From the cell containing the given text, extract its center point as (x, y) coordinate. 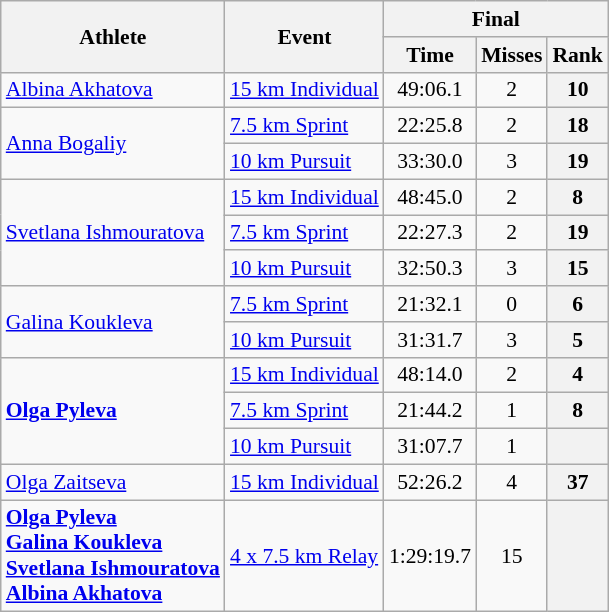
10 (578, 90)
0 (512, 304)
Time (430, 55)
Athlete (113, 36)
Galina Koukleva (113, 322)
Anna Bogaliy (113, 144)
31:31.7 (430, 340)
21:32.1 (430, 304)
Olga Pyleva (113, 410)
32:50.3 (430, 269)
Event (304, 36)
Rank (578, 55)
48:14.0 (430, 375)
33:30.0 (430, 162)
Svetlana Ishmouratova (113, 232)
22:25.8 (430, 126)
31:07.7 (430, 447)
21:44.2 (430, 411)
5 (578, 340)
Olga PylevaGalina KouklevaSvetlana IshmouratovaAlbina Akhatova (113, 556)
1:29:19.7 (430, 556)
Olga Zaitseva (113, 482)
6 (578, 304)
52:26.2 (430, 482)
49:06.1 (430, 90)
48:45.0 (430, 197)
4 x 7.5 km Relay (304, 556)
Final (496, 19)
18 (578, 126)
Misses (512, 55)
Albina Akhatova (113, 90)
22:27.3 (430, 233)
37 (578, 482)
